From the cell containing the given text, extract its center point as (X, Y) coordinate. 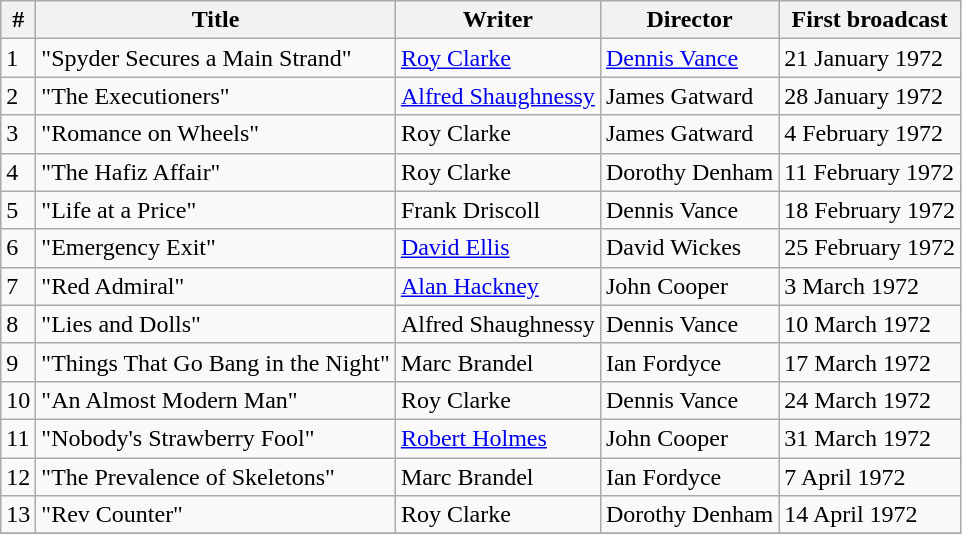
"An Almost Modern Man" (216, 400)
6 (18, 248)
"Rev Counter" (216, 515)
3 March 1972 (870, 286)
"Red Admiral" (216, 286)
# (18, 20)
Frank Driscoll (498, 210)
"The Hafiz Affair" (216, 172)
2 (18, 96)
9 (18, 362)
1 (18, 58)
28 January 1972 (870, 96)
11 February 1972 (870, 172)
12 (18, 477)
David Ellis (498, 248)
"Lies and Dolls" (216, 324)
"Romance on Wheels" (216, 134)
4 (18, 172)
"Emergency Exit" (216, 248)
18 February 1972 (870, 210)
David Wickes (689, 248)
Title (216, 20)
"Spyder Secures a Main Strand" (216, 58)
"Things That Go Bang in the Night" (216, 362)
7 April 1972 (870, 477)
"Life at a Price" (216, 210)
3 (18, 134)
"The Executioners" (216, 96)
8 (18, 324)
Robert Holmes (498, 438)
5 (18, 210)
24 March 1972 (870, 400)
13 (18, 515)
10 March 1972 (870, 324)
Alan Hackney (498, 286)
25 February 1972 (870, 248)
Director (689, 20)
Writer (498, 20)
31 March 1972 (870, 438)
"The Prevalence of Skeletons" (216, 477)
10 (18, 400)
17 March 1972 (870, 362)
7 (18, 286)
21 January 1972 (870, 58)
11 (18, 438)
14 April 1972 (870, 515)
First broadcast (870, 20)
"Nobody's Strawberry Fool" (216, 438)
4 February 1972 (870, 134)
